Find where the given text appears and provide that cell's center as [x, y] coordinate. 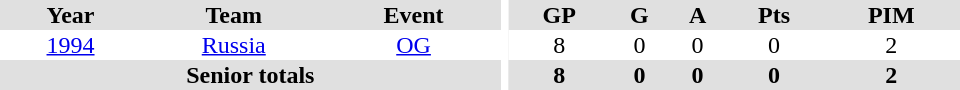
Senior totals [250, 75]
Year [70, 15]
Russia [234, 45]
1994 [70, 45]
G [639, 15]
GP [559, 15]
Team [234, 15]
Event [413, 15]
OG [413, 45]
A [697, 15]
Pts [774, 15]
PIM [892, 15]
